Pinpoint the cell where the given text exists, returning its (X, Y) midpoint coordinate. 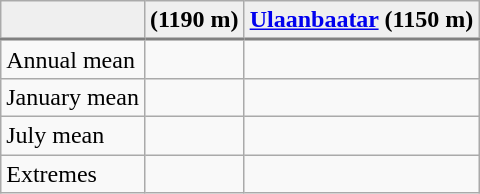
Extremes (73, 173)
July mean (73, 135)
Annual mean (73, 60)
Ulaanbaatar (1150 m) (362, 20)
(1190 m) (194, 20)
January mean (73, 97)
